Provide the [x, y] coordinate of the cell's center where the given text is located.  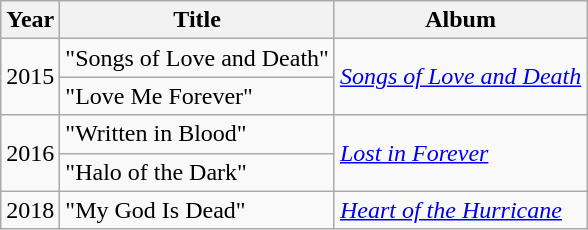
2018 [30, 210]
Year [30, 20]
"Written in Blood" [198, 134]
2016 [30, 153]
"Love Me Forever" [198, 96]
Songs of Love and Death [460, 77]
"Halo of the Dark" [198, 172]
Heart of the Hurricane [460, 210]
Lost in Forever [460, 153]
"Songs of Love and Death" [198, 58]
Album [460, 20]
2015 [30, 77]
Title [198, 20]
"My God Is Dead" [198, 210]
